For the text-containing cell, return its midpoint in [x, y] coordinate format. 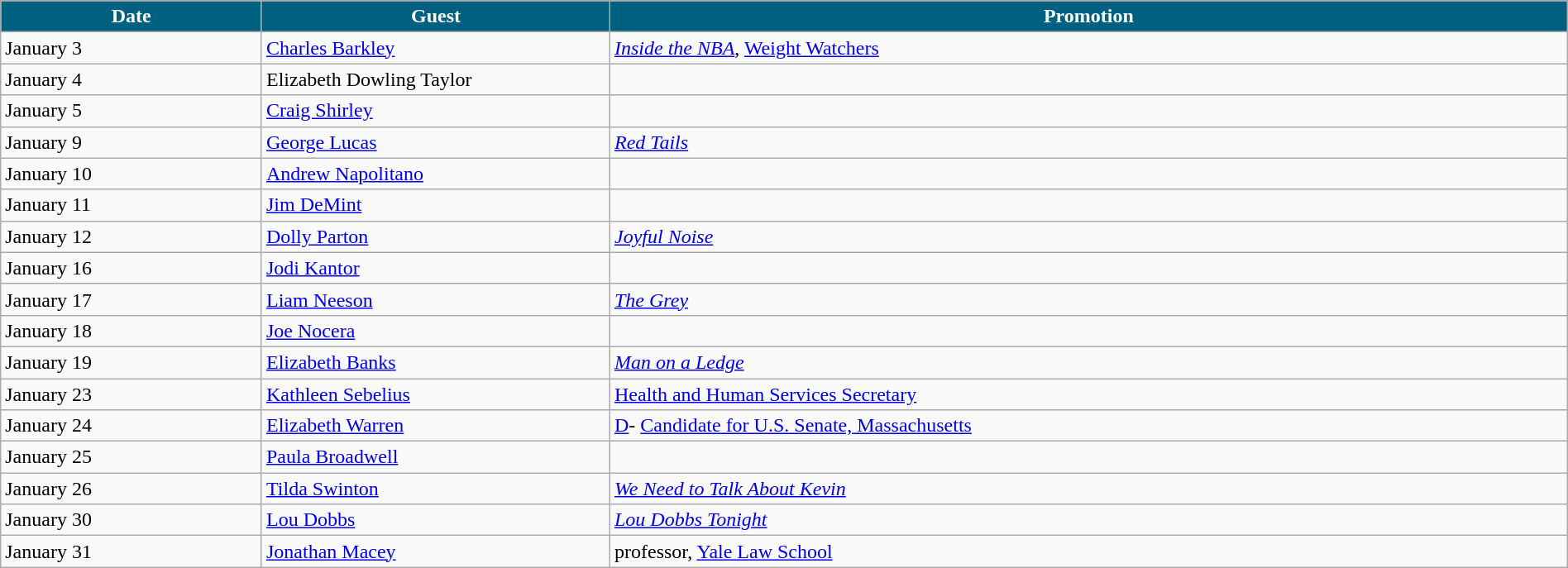
January 30 [131, 520]
Jodi Kantor [435, 268]
January 12 [131, 236]
January 16 [131, 268]
Elizabeth Banks [435, 362]
We Need to Talk About Kevin [1088, 489]
January 24 [131, 426]
Inside the NBA, Weight Watchers [1088, 48]
Lou Dobbs Tonight [1088, 520]
Tilda Swinton [435, 489]
Date [131, 17]
Joyful Noise [1088, 236]
January 11 [131, 205]
January 5 [131, 111]
January 3 [131, 48]
Man on a Ledge [1088, 362]
January 31 [131, 551]
Lou Dobbs [435, 520]
Promotion [1088, 17]
January 9 [131, 142]
Guest [435, 17]
Andrew Napolitano [435, 174]
George Lucas [435, 142]
January 19 [131, 362]
Jonathan Macey [435, 551]
January 18 [131, 331]
January 25 [131, 457]
January 23 [131, 394]
Craig Shirley [435, 111]
Paula Broadwell [435, 457]
Elizabeth Dowling Taylor [435, 79]
Charles Barkley [435, 48]
Health and Human Services Secretary [1088, 394]
Joe Nocera [435, 331]
Dolly Parton [435, 236]
January 17 [131, 299]
D- Candidate for U.S. Senate, Massachusetts [1088, 426]
Kathleen Sebelius [435, 394]
January 10 [131, 174]
Liam Neeson [435, 299]
Elizabeth Warren [435, 426]
The Grey [1088, 299]
professor, Yale Law School [1088, 551]
January 4 [131, 79]
January 26 [131, 489]
Jim DeMint [435, 205]
Red Tails [1088, 142]
